For the text-containing cell, return its midpoint in (x, y) coordinate format. 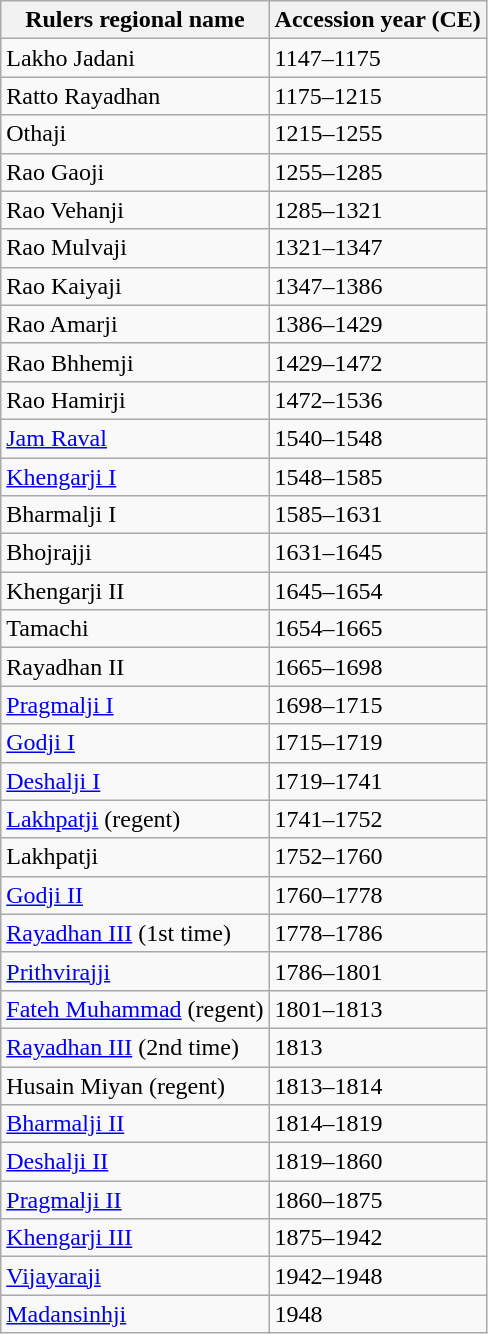
Pragmalji I (135, 705)
1285–1321 (378, 210)
Bharmalji II (135, 1124)
1814–1819 (378, 1124)
1386–1429 (378, 324)
Lakhpatji (regent) (135, 819)
1147–1175 (378, 58)
Godji II (135, 895)
Vijayaraji (135, 1276)
1347–1386 (378, 286)
Lakhpatji (135, 857)
1875–1942 (378, 1238)
1698–1715 (378, 705)
Rulers regional name (135, 20)
Rao Vehanji (135, 210)
1429–1472 (378, 362)
1948 (378, 1314)
Rao Mulvaji (135, 248)
1813–1814 (378, 1085)
1741–1752 (378, 819)
Rao Hamirji (135, 400)
Rao Gaoji (135, 172)
Husain Miyan (regent) (135, 1085)
Prithvirajji (135, 971)
Deshalji II (135, 1162)
Rayadhan III (2nd time) (135, 1047)
Deshalji I (135, 781)
1778–1786 (378, 933)
Bharmalji I (135, 515)
Rayadhan III (1st time) (135, 933)
1321–1347 (378, 248)
1786–1801 (378, 971)
1654–1665 (378, 629)
1665–1698 (378, 667)
Khengarji III (135, 1238)
1813 (378, 1047)
1472–1536 (378, 400)
1631–1645 (378, 553)
1752–1760 (378, 857)
Khengarji II (135, 591)
Fateh Muhammad (regent) (135, 1009)
Pragmalji II (135, 1200)
Othaji (135, 134)
1255–1285 (378, 172)
1719–1741 (378, 781)
1540–1548 (378, 438)
Madansinhji (135, 1314)
1585–1631 (378, 515)
Accession year (CE) (378, 20)
Khengarji I (135, 477)
Rao Kaiyaji (135, 286)
Bhojrajji (135, 553)
Rayadhan II (135, 667)
1760–1778 (378, 895)
1819–1860 (378, 1162)
Lakho Jadani (135, 58)
Godji I (135, 743)
Tamachi (135, 629)
Rao Bhhemji (135, 362)
1860–1875 (378, 1200)
Rao Amarji (135, 324)
1715–1719 (378, 743)
1801–1813 (378, 1009)
1548–1585 (378, 477)
Ratto Rayadhan (135, 96)
1645–1654 (378, 591)
Jam Raval (135, 438)
1942–1948 (378, 1276)
1215–1255 (378, 134)
1175–1215 (378, 96)
